Provide the (X, Y) coordinate of the cell's center where the given text is located.  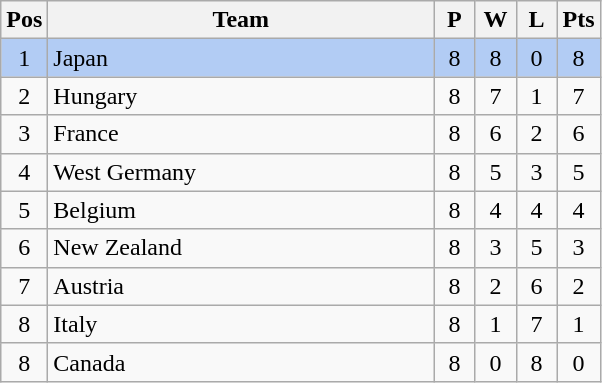
W (496, 20)
New Zealand (241, 248)
Pts (578, 20)
West Germany (241, 172)
Canada (241, 362)
Hungary (241, 96)
Belgium (241, 210)
Japan (241, 58)
Team (241, 20)
Austria (241, 286)
France (241, 134)
L (536, 20)
Pos (24, 20)
P (454, 20)
Italy (241, 324)
